Capture the cell that displays the provided text and extract its (x, y) central coordinate. 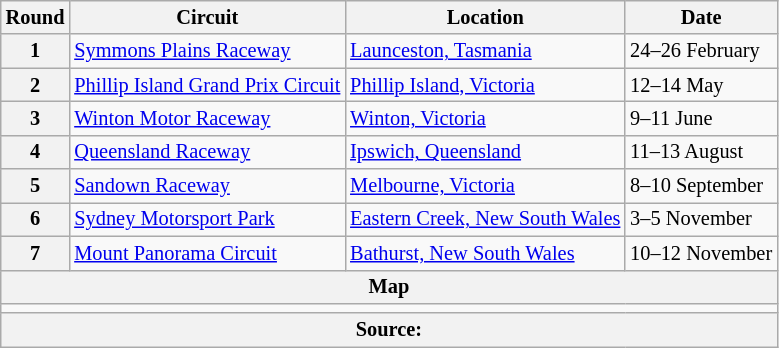
Sandown Raceway (207, 186)
8–10 September (701, 186)
6 (36, 219)
Sydney Motorsport Park (207, 219)
Phillip Island Grand Prix Circuit (207, 85)
1 (36, 51)
9–11 June (701, 118)
3–5 November (701, 219)
Queensland Raceway (207, 152)
12–14 May (701, 85)
Bathurst, New South Wales (485, 253)
3 (36, 118)
Phillip Island, Victoria (485, 85)
Winton Motor Raceway (207, 118)
Winton, Victoria (485, 118)
Eastern Creek, New South Wales (485, 219)
Launceston, Tasmania (485, 51)
Source: (389, 330)
Ipswich, Queensland (485, 152)
5 (36, 186)
11–13 August (701, 152)
Round (36, 17)
Mount Panorama Circuit (207, 253)
4 (36, 152)
Date (701, 17)
Circuit (207, 17)
24–26 February (701, 51)
Location (485, 17)
Symmons Plains Raceway (207, 51)
2 (36, 85)
Melbourne, Victoria (485, 186)
10–12 November (701, 253)
7 (36, 253)
Map (389, 287)
